Determine the (X, Y) coordinate at the center of the cell enclosing the given text.  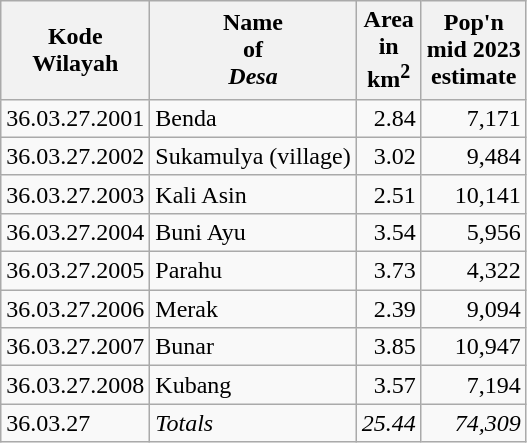
3.57 (388, 385)
36.03.27.2005 (76, 271)
Bunar (253, 347)
Benda (253, 118)
36.03.27.2008 (76, 385)
36.03.27.2007 (76, 347)
36.03.27.2006 (76, 309)
Merak (253, 309)
3.54 (388, 232)
Pop'nmid 2023estimate (474, 50)
9,484 (474, 156)
4,322 (474, 271)
Kubang (253, 385)
3.02 (388, 156)
3.85 (388, 347)
Kali Asin (253, 194)
Name of Desa (253, 50)
7,171 (474, 118)
Parahu (253, 271)
2.39 (388, 309)
Kode Wilayah (76, 50)
5,956 (474, 232)
Totals (253, 423)
36.03.27.2003 (76, 194)
2.51 (388, 194)
Area in km2 (388, 50)
36.03.27.2004 (76, 232)
36.03.27.2002 (76, 156)
36.03.27 (76, 423)
9,094 (474, 309)
74,309 (474, 423)
2.84 (388, 118)
25.44 (388, 423)
36.03.27.2001 (76, 118)
Sukamulya (village) (253, 156)
3.73 (388, 271)
10,947 (474, 347)
Buni Ayu (253, 232)
7,194 (474, 385)
10,141 (474, 194)
